Capture the cell that displays the provided text and extract its [X, Y] central coordinate. 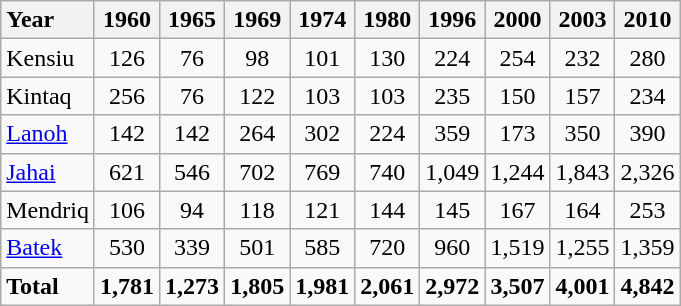
254 [518, 58]
1,805 [258, 286]
359 [452, 134]
122 [258, 96]
157 [582, 96]
Mendriq [48, 210]
585 [322, 248]
546 [192, 172]
150 [518, 96]
1,843 [582, 172]
253 [648, 210]
173 [518, 134]
1960 [126, 20]
280 [648, 58]
Kintaq [48, 96]
264 [258, 134]
1969 [258, 20]
2003 [582, 20]
2010 [648, 20]
2,061 [388, 286]
Jahai [48, 172]
2000 [518, 20]
167 [518, 210]
1,519 [518, 248]
1996 [452, 20]
960 [452, 248]
501 [258, 248]
740 [388, 172]
98 [258, 58]
1980 [388, 20]
144 [388, 210]
106 [126, 210]
Year [48, 20]
145 [452, 210]
621 [126, 172]
256 [126, 96]
2,326 [648, 172]
302 [322, 134]
235 [452, 96]
1,273 [192, 286]
234 [648, 96]
126 [126, 58]
339 [192, 248]
390 [648, 134]
1965 [192, 20]
720 [388, 248]
1,049 [452, 172]
Lanoh [48, 134]
3,507 [518, 286]
1,255 [582, 248]
1,781 [126, 286]
1974 [322, 20]
232 [582, 58]
130 [388, 58]
4,842 [648, 286]
Kensiu [48, 58]
1,244 [518, 172]
702 [258, 172]
118 [258, 210]
4,001 [582, 286]
Batek [48, 248]
1,359 [648, 248]
121 [322, 210]
350 [582, 134]
769 [322, 172]
1,981 [322, 286]
164 [582, 210]
Total [48, 286]
530 [126, 248]
101 [322, 58]
2,972 [452, 286]
94 [192, 210]
